Return [x, y] of the center of cell containing provided text 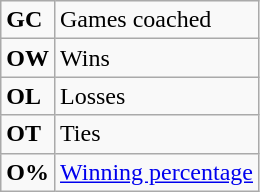
GC [28, 20]
Games coached [156, 20]
Losses [156, 96]
OW [28, 58]
OT [28, 134]
OL [28, 96]
Ties [156, 134]
Winning percentage [156, 172]
Wins [156, 58]
O% [28, 172]
